Return the [X, Y] coordinate for the center point of the cell that contains the specified text.  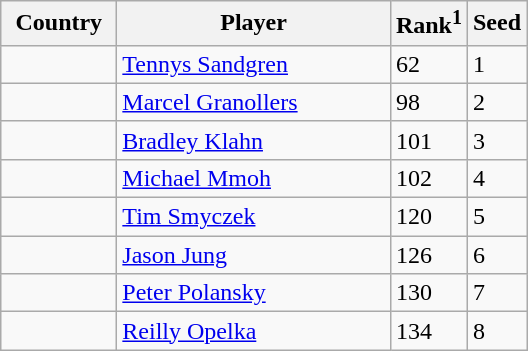
4 [496, 178]
Reilly Opelka [254, 331]
5 [496, 217]
Jason Jung [254, 255]
134 [428, 331]
62 [428, 64]
102 [428, 178]
Country [59, 24]
Michael Mmoh [254, 178]
120 [428, 217]
2 [496, 102]
Player [254, 24]
126 [428, 255]
Peter Polansky [254, 293]
6 [496, 255]
Tim Smyczek [254, 217]
Bradley Klahn [254, 140]
Rank1 [428, 24]
3 [496, 140]
Marcel Granollers [254, 102]
7 [496, 293]
8 [496, 331]
Seed [496, 24]
Tennys Sandgren [254, 64]
101 [428, 140]
1 [496, 64]
98 [428, 102]
130 [428, 293]
